Identify which cell holds the provided text, then report its [X, Y] central coordinate. 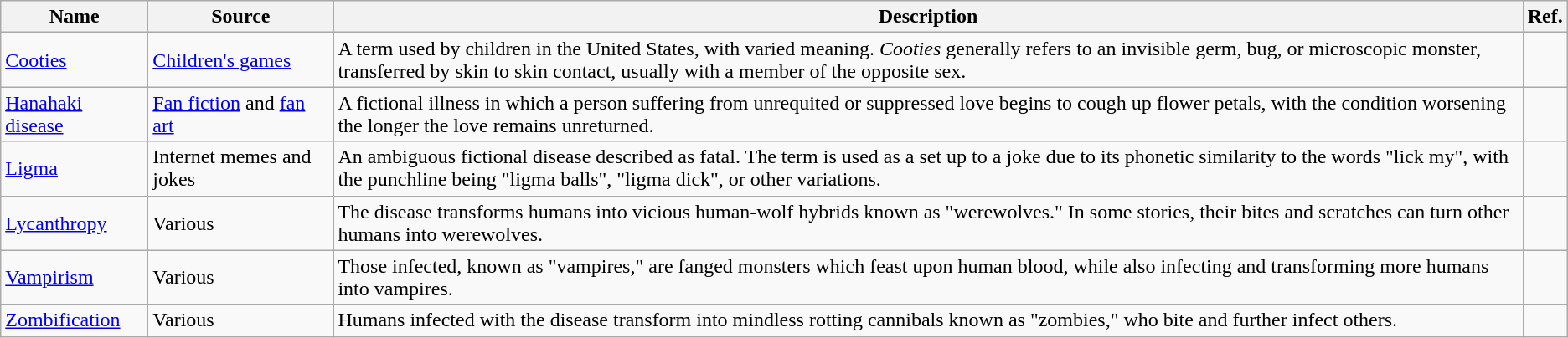
Description [928, 17]
Name [75, 17]
Source [241, 17]
Ligma [75, 169]
Zombification [75, 320]
Lycanthropy [75, 223]
Hanahaki disease [75, 114]
Vampirism [75, 278]
Cooties [75, 60]
Ref. [1545, 17]
Internet memes and jokes [241, 169]
Children's games [241, 60]
Humans infected with the disease transform into mindless rotting cannibals known as "zombies," who bite and further infect others. [928, 320]
Fan fiction and fan art [241, 114]
